Capture the cell that displays the provided text and extract its (x, y) central coordinate. 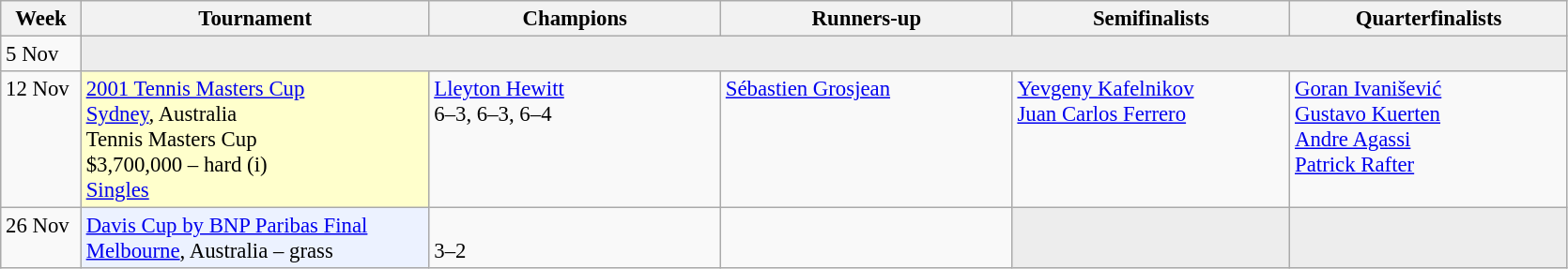
Davis Cup by BNP Paribas FinalMelbourne, Australia – grass (255, 238)
Lleyton Hewitt 6–3, 6–3, 6–4 (575, 140)
3–2 (575, 238)
Runners-up (868, 19)
Tournament (255, 19)
Week (41, 19)
Sébastien Grosjean (868, 140)
Yevgeny Kafelnikov Juan Carlos Ferrero (1151, 140)
5 Nov (41, 54)
Semifinalists (1151, 19)
12 Nov (41, 140)
Quarterfinalists (1429, 19)
26 Nov (41, 238)
Champions (575, 19)
Goran Ivanišević Gustavo Kuerten Andre Agassi Patrick Rafter (1429, 140)
2001 Tennis Masters Cup Sydney, AustraliaTennis Masters Cup$3,700,000 – hard (i) Singles (255, 140)
